Output the [x, y] coordinate of the center of the cell containing the given text.  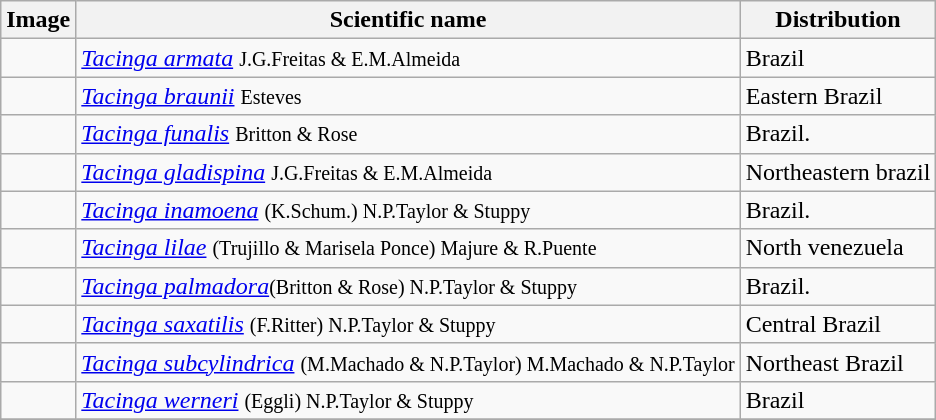
Scientific name [408, 20]
Tacinga werneri (Eggli) N.P.Taylor & Stuppy [408, 400]
North venezuela [838, 248]
Tacinga saxatilis (F.Ritter) N.P.Taylor & Stuppy [408, 324]
Tacinga armata J.G.Freitas & E.M.Almeida [408, 58]
Northeastern brazil [838, 172]
Tacinga subcylindrica (M.Machado & N.P.Taylor) M.Machado & N.P.Taylor [408, 362]
Tacinga braunii Esteves [408, 96]
Image [38, 20]
Tacinga funalis Britton & Rose [408, 134]
Tacinga inamoena (K.Schum.) N.P.Taylor & Stuppy [408, 210]
Central Brazil [838, 324]
Distribution [838, 20]
Northeast Brazil [838, 362]
Tacinga palmadora(Britton & Rose) N.P.Taylor & Stuppy [408, 286]
Eastern Brazil [838, 96]
Tacinga lilae (Trujillo & Marisela Ponce) Majure & R.Puente [408, 248]
Tacinga gladispina J.G.Freitas & E.M.Almeida [408, 172]
